Pinpoint the cell where the given text exists, returning its [x, y] midpoint coordinate. 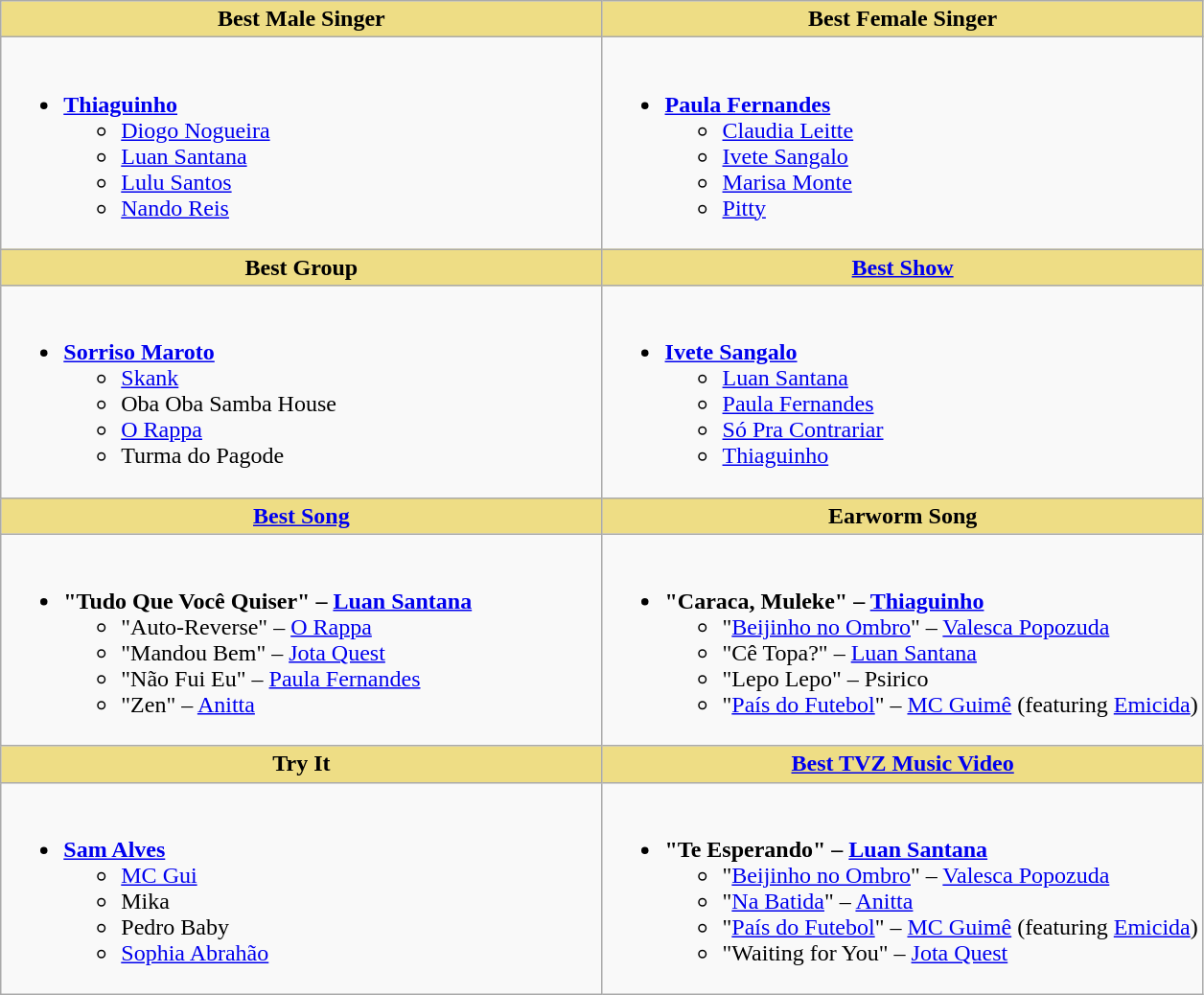
Try It [301, 764]
Best Female Singer [903, 19]
Best Show [903, 267]
"Tudo Que Você Quiser" – Luan Santana"Auto-Reverse" – O Rappa"Mandou Bem" – Jota Quest"Não Fui Eu" – Paula Fernandes"Zen" – Anitta [301, 640]
Best TVZ Music Video [903, 764]
Earworm Song [903, 516]
Sorriso MarotoSkankOba Oba Samba HouseO RappaTurma do Pagode [301, 391]
Best Song [301, 516]
ThiaguinhoDiogo NogueiraLuan SantanaLulu SantosNando Reis [301, 144]
Best Male Singer [301, 19]
Ivete SangaloLuan SantanaPaula FernandesSó Pra ContrariarThiaguinho [903, 391]
Best Group [301, 267]
Sam AlvesMC GuiMikaPedro BabySophia Abrahão [301, 888]
Paula FernandesClaudia LeitteIvete SangaloMarisa MontePitty [903, 144]
